Return (x, y) of the center of cell containing provided text 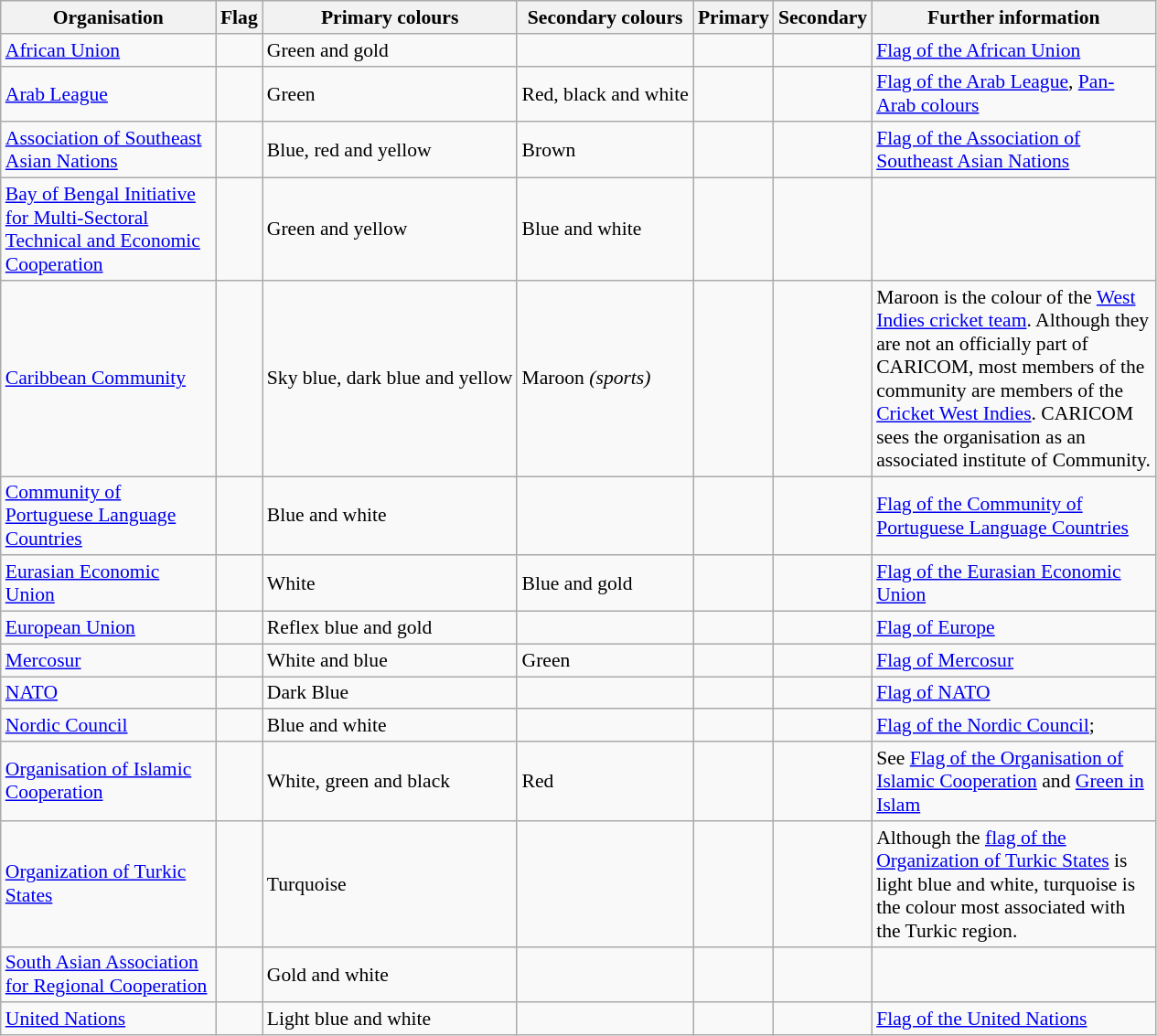
Green and gold (390, 50)
Organisation of Islamic Cooperation (108, 781)
Nordic Council (108, 726)
Secondary (823, 17)
Secondary colours (605, 17)
Red, black and white (605, 93)
Organisation (108, 17)
Caribbean Community (108, 379)
African Union (108, 50)
Brown (605, 150)
Green and yellow (390, 230)
Flag of Europe (1013, 628)
Association of Southeast Asian Nations (108, 150)
European Union (108, 628)
Turquoise (390, 884)
White (390, 583)
Flag of Mercosur (1013, 660)
Flag (240, 17)
Although the flag of the Organization of Turkic States is light blue and white, turquoise is the colour most associated with the Turkic region. (1013, 884)
Gold and white (390, 975)
Flag of the African Union (1013, 50)
Blue, red and yellow (390, 150)
Primary colours (390, 17)
White and blue (390, 660)
Blue and gold (605, 583)
Flag of the Eurasian Economic Union (1013, 583)
See Flag of the Organisation of Islamic Cooperation and Green in Islam (1013, 781)
Organization of Turkic States (108, 884)
White, green and black (390, 781)
Flag of the Arab League, Pan-Arab colours (1013, 93)
Flag of the Nordic Council; (1013, 726)
Flag of the Community of Portuguese Language Countries (1013, 516)
United Nations (108, 1020)
Arab League (108, 93)
South Asian Association for Regional Cooperation (108, 975)
NATO (108, 693)
Sky blue, dark blue and yellow (390, 379)
Mercosur (108, 660)
Flag of NATO (1013, 693)
Flag of the United Nations (1013, 1020)
Maroon (sports) (605, 379)
Bay of Bengal Initiative for Multi-Sectoral Technical and Economic Cooperation (108, 230)
Reflex blue and gold (390, 628)
Light blue and white (390, 1020)
Flag of the Association of Southeast Asian Nations (1013, 150)
Eurasian Economic Union (108, 583)
Primary (734, 17)
Community of Portuguese Language Countries (108, 516)
Further information (1013, 17)
Red (605, 781)
Dark Blue (390, 693)
